Capture the cell that displays the provided text and extract its [x, y] central coordinate. 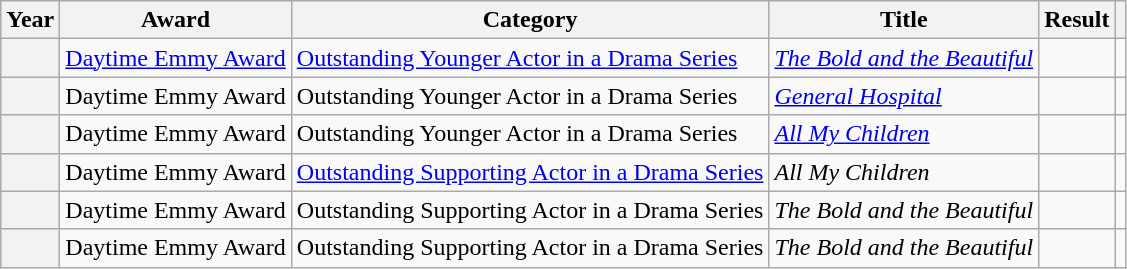
Result [1077, 20]
Year [30, 20]
Title [904, 20]
Category [530, 20]
General Hospital [904, 96]
Award [176, 20]
